Extract the [x, y] coordinate from the center of the cell holding the provided text.  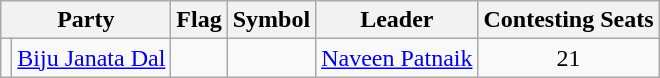
Leader [397, 20]
Biju Janata Dal [92, 58]
Naveen Patnaik [397, 58]
21 [568, 58]
Flag [199, 20]
Party [86, 20]
Contesting Seats [568, 20]
Symbol [271, 20]
